Scan for the cell matching the given text and deliver its (X, Y) coordinate at center. 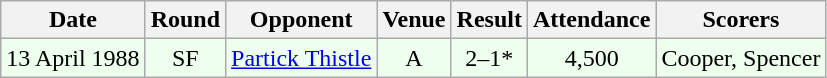
SF (185, 58)
Venue (414, 20)
13 April 1988 (73, 58)
Round (185, 20)
A (414, 58)
Scorers (741, 20)
Attendance (591, 20)
Date (73, 20)
Opponent (302, 20)
Partick Thistle (302, 58)
2–1* (489, 58)
Result (489, 20)
4,500 (591, 58)
Cooper, Spencer (741, 58)
